Identify which cell holds the provided text, then report its [x, y] central coordinate. 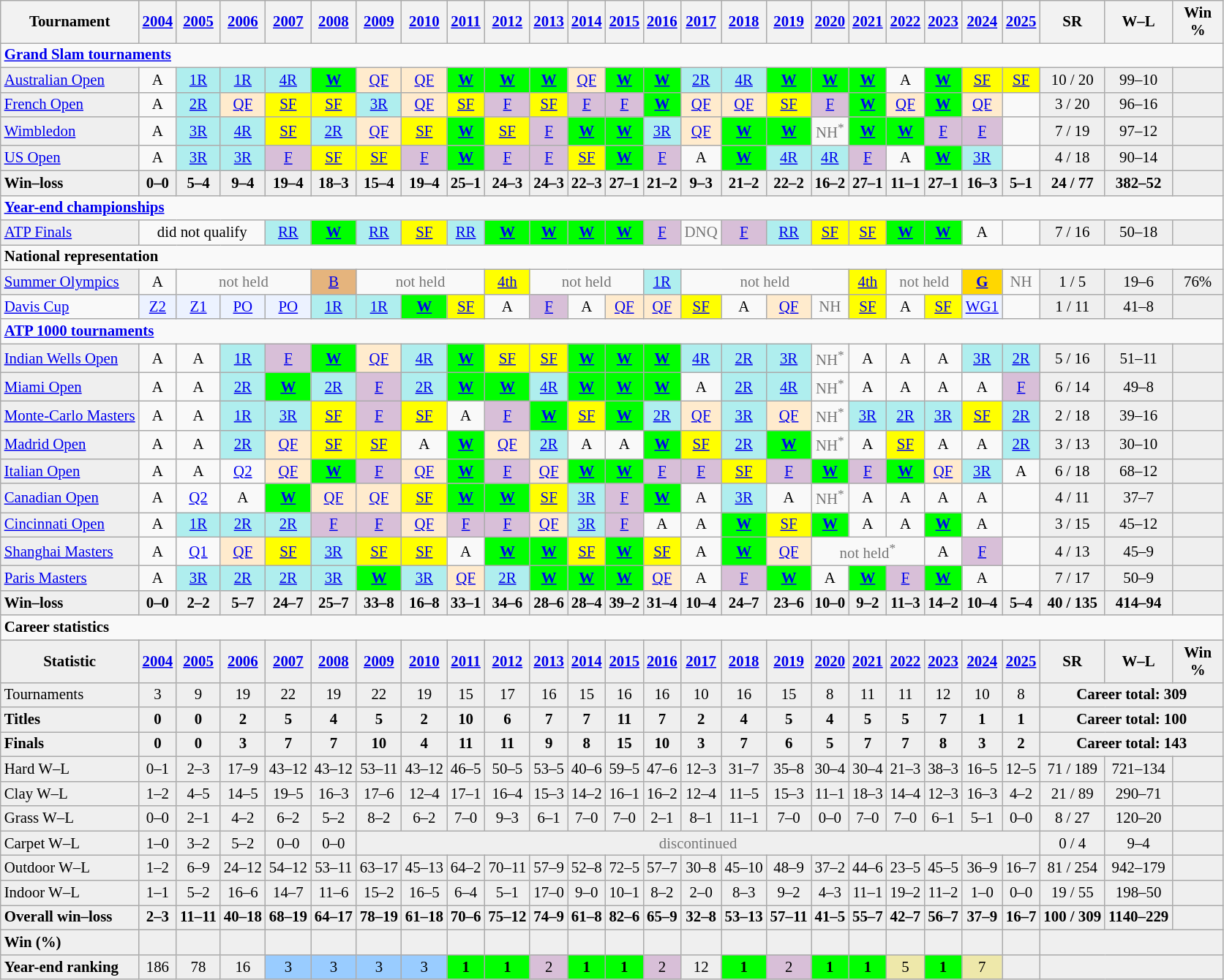
0–1 [158, 769]
2–0 [701, 893]
78 [198, 967]
3 / 15 [1073, 524]
41–8 [1138, 306]
100 / 309 [1073, 918]
6 / 14 [1073, 386]
33–8 [379, 603]
11–5 [744, 794]
Shanghai Masters [70, 551]
23–6 [789, 603]
64–2 [466, 868]
did not qualify [202, 233]
17–6 [379, 794]
74–9 [549, 918]
Year-end championships [612, 208]
63–17 [379, 868]
36–9 [982, 868]
53–5 [549, 769]
Tournaments [70, 695]
31–7 [744, 769]
68–12 [1138, 471]
37–9 [982, 918]
19 / 55 [1073, 893]
Italian Open [70, 471]
Career total: 309 [1131, 695]
Q1 [198, 551]
59–5 [625, 769]
Clay W–L [70, 794]
Titles [70, 720]
37–2 [830, 868]
Summer Olympics [70, 282]
71 / 189 [1073, 769]
French Open [70, 105]
28–6 [549, 603]
942–179 [1138, 868]
7 / 16 [1073, 233]
Overall win–loss [70, 918]
75–12 [507, 918]
21 / 89 [1073, 794]
9–0 [587, 893]
19–2 [906, 893]
16–1 [625, 794]
45–12 [1138, 524]
6–4 [466, 893]
47–6 [662, 769]
65–9 [662, 918]
Madrid Open [70, 445]
30–10 [1138, 445]
Monte-Carlo Masters [70, 415]
34–6 [507, 603]
414–94 [1138, 603]
3 / 13 [1073, 445]
45–5 [943, 868]
3–2 [198, 843]
B [334, 282]
14–5 [243, 794]
52–8 [587, 868]
1–1 [158, 893]
17–0 [549, 893]
48–9 [789, 868]
ATP Finals [70, 233]
7 / 17 [1073, 578]
382–52 [1138, 183]
Career total: 100 [1131, 720]
23–5 [906, 868]
WG1 [982, 306]
51–11 [1138, 358]
82–6 [625, 918]
G [982, 282]
22–3 [587, 183]
National representation [612, 257]
38–3 [943, 769]
17 [507, 695]
1 / 11 [1073, 306]
22–2 [789, 183]
33–1 [466, 603]
186 [158, 967]
Year-end ranking [70, 967]
10–1 [625, 893]
57–11 [789, 918]
54–12 [288, 868]
41–5 [830, 918]
4 / 13 [1073, 551]
721–134 [1138, 769]
15–2 [379, 893]
Grand Slam tournaments [612, 55]
31–4 [662, 603]
42–7 [906, 918]
Carpet W–L [70, 843]
81 / 254 [1073, 868]
97–12 [1138, 132]
76% [1198, 282]
39–16 [1138, 415]
64–17 [334, 918]
40–18 [243, 918]
6 / 18 [1073, 471]
198–50 [1138, 893]
49–8 [1138, 386]
Davis Cup [70, 306]
17–9 [243, 769]
120–20 [1138, 818]
28–4 [587, 603]
17–1 [466, 794]
8–3 [744, 893]
50–18 [1138, 233]
40–6 [587, 769]
8–1 [701, 818]
45–9 [1138, 551]
Tournament [70, 22]
24 / 77 [1073, 183]
DNQ [701, 233]
Finals [70, 745]
1 / 5 [1073, 282]
2–2 [198, 603]
78–19 [379, 918]
not held* [868, 551]
Indian Wells Open [70, 358]
25–1 [466, 183]
11–2 [943, 893]
50–9 [1138, 578]
12–5 [1021, 769]
40 / 135 [1073, 603]
4 / 18 [1073, 158]
25–7 [334, 603]
Indoor W–L [70, 893]
US Open [70, 158]
21–3 [906, 769]
Miami Open [70, 386]
44–6 [868, 868]
46–5 [466, 769]
61–8 [587, 918]
Statistic [70, 661]
32–8 [701, 918]
24–12 [243, 868]
6–9 [198, 868]
0 / 4 [1073, 843]
Z2 [158, 306]
Cincinnati Open [70, 524]
57–7 [662, 868]
8 / 27 [1073, 818]
16–6 [243, 893]
Australian Open [70, 80]
Grass W–L [70, 818]
30–8 [701, 868]
16–4 [507, 794]
2 / 18 [1073, 415]
discontinued [698, 843]
19–5 [288, 794]
10 / 20 [1073, 80]
5 / 16 [1073, 358]
39–2 [625, 603]
ATP 1000 tournaments [612, 331]
50–5 [507, 769]
72–5 [625, 868]
290–71 [1138, 794]
45–10 [744, 868]
Outdoor W–L [70, 868]
56–7 [943, 918]
14–7 [288, 893]
16–8 [424, 603]
Z1 [198, 306]
90–14 [1138, 158]
70–6 [466, 918]
57–9 [549, 868]
Hard W–L [70, 769]
53–13 [744, 918]
4 / 11 [1073, 497]
14–4 [906, 794]
11–6 [334, 893]
19–6 [1138, 282]
35–8 [789, 769]
68–19 [288, 918]
96–16 [1138, 105]
Win (%) [70, 942]
4–5 [198, 794]
55–7 [868, 918]
4–3 [830, 893]
Career statistics [612, 627]
70–11 [507, 868]
10–0 [830, 603]
11–11 [198, 918]
37–7 [1138, 497]
3 / 20 [1073, 105]
11–3 [906, 603]
45–13 [424, 868]
Career total: 143 [1131, 745]
7 / 19 [1073, 132]
Canadian Open [70, 497]
15–4 [379, 183]
5–7 [243, 603]
Wimbledon [70, 132]
61–18 [424, 918]
Paris Masters [70, 578]
99–10 [1138, 80]
1140–229 [1138, 918]
